Search for the cell housing the specified text and yield its (x, y) center coordinate. 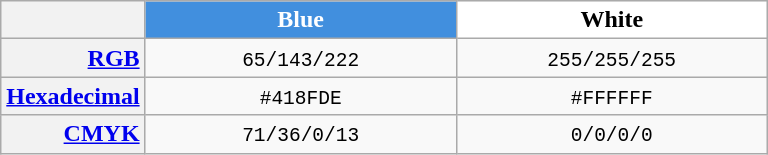
71/36/0/13 (300, 134)
255/255/255 (612, 58)
White (612, 20)
Hexadecimal (73, 96)
65/143/222 (300, 58)
#FFFFFF (612, 96)
RGB (73, 58)
CMYK (73, 134)
#418FDE (300, 96)
0/0/0/0 (612, 134)
Blue (300, 20)
